Return [x, y] of the center of cell containing provided text 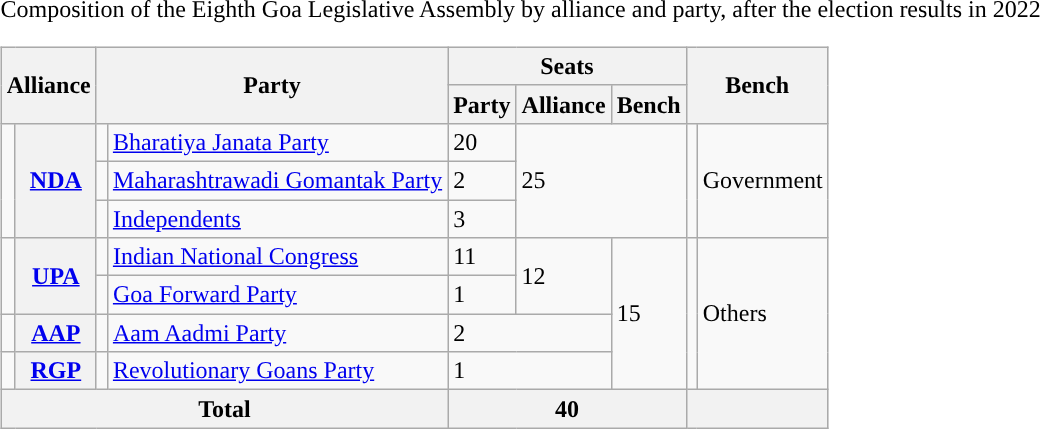
RGP [56, 371]
Independents [277, 219]
Others [762, 314]
Indian National Congress [277, 257]
Goa Forward Party [277, 295]
Government [762, 180]
15 [648, 314]
25 [601, 180]
Seats [567, 66]
Revolutionary Goans Party [277, 371]
3 [482, 219]
11 [482, 257]
Total [224, 409]
Aam Aadmi Party [277, 333]
20 [482, 142]
NDA [56, 180]
12 [564, 276]
Bharatiya Janata Party [277, 142]
40 [567, 409]
UPA [56, 276]
AAP [56, 333]
Maharashtrawadi Gomantak Party [277, 180]
